Locate the cell with the specified text and output its (x, y) center coordinate. 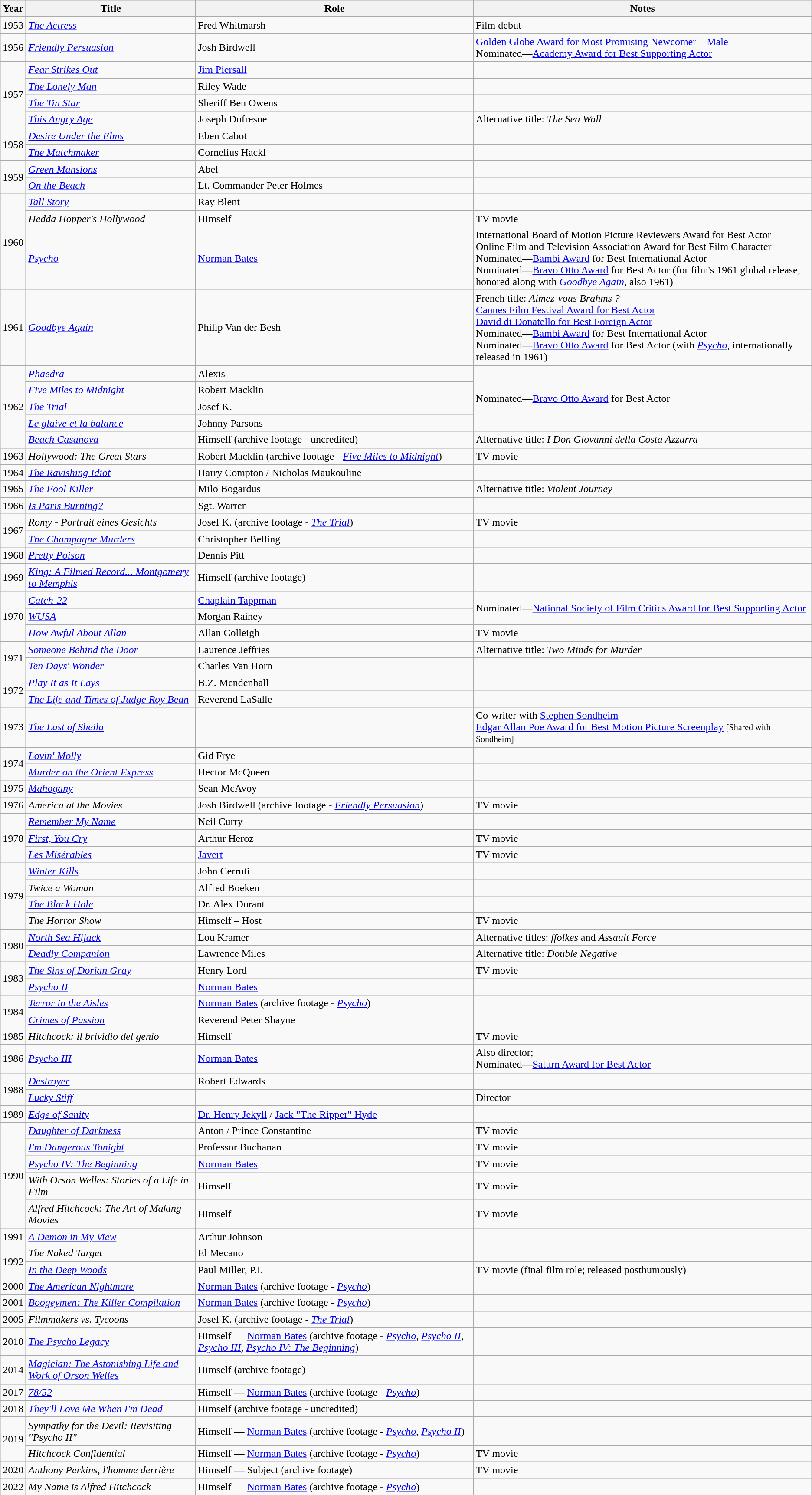
2010 (13, 1342)
Goodbye Again (111, 328)
Anton / Prince Constantine (335, 1130)
Gid Frye (335, 756)
The Matchmaker (111, 152)
1969 (13, 577)
Hitchcock: il brividio del genio (111, 1036)
2022 (13, 1486)
Beach Casanova (111, 440)
Alternative title: Violent Journey (642, 489)
Alternative title: The Sea Wall (642, 119)
North Sea Hijack (111, 937)
B.Z. Mendenhall (335, 683)
Eben Cabot (335, 136)
The Tin Star (111, 103)
How Awful About Allan (111, 633)
1986 (13, 1059)
Alternative title: Two Minds for Murder (642, 650)
1962 (13, 407)
1980 (13, 946)
Professor Buchanan (335, 1147)
1985 (13, 1036)
Dennis Pitt (335, 555)
The American Nightmare (111, 1286)
Someone Behind the Door (111, 650)
Robert Macklin (archive footage - Five Miles to Midnight) (335, 456)
Nominated—National Society of Film Critics Award for Best Supporting Actor (642, 608)
Hitchcock Confidential (111, 1453)
1970 (13, 617)
Milo Bogardus (335, 489)
Desire Under the Elms (111, 136)
TV movie (final film role; released posthumously) (642, 1270)
Title (111, 9)
Lt. Commander Peter Holmes (335, 185)
Laurence Jeffries (335, 650)
Dr. Alex Durant (335, 904)
Charles Van Horn (335, 666)
Edge of Sanity (111, 1114)
They'll Love Me When I'm Dead (111, 1409)
Arthur Johnson (335, 1237)
Alfred Hitchcock: The Art of Making Movies (111, 1214)
1964 (13, 473)
Phaedra (111, 374)
1989 (13, 1114)
1956 (13, 48)
1978 (13, 838)
Cornelius Hackl (335, 152)
Romy - Portrait eines Gesichts (111, 522)
The Life and Times of Judge Roy Bean (111, 699)
King: A Filmed Record... Montgomery to Memphis (111, 577)
Joseph Dufresne (335, 119)
Winter Kills (111, 871)
America at the Movies (111, 805)
Hollywood: The Great Stars (111, 456)
Psycho III (111, 1059)
In the Deep Woods (111, 1270)
Murder on the Orient Express (111, 772)
Harry Compton / Nicholas Maukouline (335, 473)
Josef K. (335, 407)
2017 (13, 1392)
Magician: The Astonishing Life and Work of Orson Welles (111, 1370)
1959 (13, 177)
My Name is Alfred Hitchcock (111, 1486)
Reverend Peter Shayne (335, 1020)
Alternative title: I Don Giovanni della Costa Azzurra (642, 440)
1963 (13, 456)
Role (335, 9)
The Champagne Murders (111, 539)
Terror in the Aisles (111, 1003)
The Actress (111, 25)
Javert (335, 854)
First, You Cry (111, 838)
Johnny Parsons (335, 423)
A Demon in My View (111, 1237)
Neil Curry (335, 821)
Destroyer (111, 1081)
Fear Strikes Out (111, 70)
Twice a Woman (111, 887)
1961 (13, 328)
1971 (13, 658)
1967 (13, 530)
Jim Piersall (335, 70)
Director (642, 1097)
2014 (13, 1370)
1953 (13, 25)
Chaplain Tappman (335, 600)
2001 (13, 1303)
1974 (13, 764)
Philip Van der Besh (335, 328)
Lawrence Miles (335, 954)
Year (13, 9)
Josh Birdwell (archive footage - Friendly Persuasion) (335, 805)
1976 (13, 805)
Pretty Poison (111, 555)
Alternative titles: ffolkes and Assault Force (642, 937)
Filmmakers vs. Tycoons (111, 1319)
1965 (13, 489)
Christopher Belling (335, 539)
The Lonely Man (111, 86)
1988 (13, 1089)
The Naked Target (111, 1253)
Tall Story (111, 202)
Himself — Norman Bates (archive footage - Psycho, Psycho II) (335, 1431)
Psycho II (111, 987)
1966 (13, 506)
The Last of Sheila (111, 727)
Psycho (111, 259)
1979 (13, 896)
Sgt. Warren (335, 506)
1992 (13, 1262)
1983 (13, 979)
Lou Kramer (335, 937)
2020 (13, 1470)
Henry Lord (335, 970)
1975 (13, 789)
Les Misérables (111, 854)
On the Beach (111, 185)
1990 (13, 1175)
The Trial (111, 407)
Riley Wade (335, 86)
2000 (13, 1286)
Five Miles to Midnight (111, 390)
Ray Blent (335, 202)
1984 (13, 1012)
78/52 (111, 1392)
Hedda Hopper's Hollywood (111, 218)
Robert Edwards (335, 1081)
Le glaive et la balance (111, 423)
Lovin' Molly (111, 756)
Remember My Name (111, 821)
1973 (13, 727)
2005 (13, 1319)
Morgan Rainey (335, 617)
Josh Birdwell (335, 48)
Sheriff Ben Owens (335, 103)
1960 (13, 242)
Sympathy for the Devil: Revisiting "Psycho II" (111, 1431)
Green Mansions (111, 169)
WUSA (111, 617)
Alternative title: Double Negative (642, 954)
Himself — Norman Bates (archive footage - Psycho, Psycho II, Psycho III, Psycho IV: The Beginning) (335, 1342)
1991 (13, 1237)
Is Paris Burning? (111, 506)
Also director;Nominated—Saturn Award for Best Actor (642, 1059)
Himself — Subject (archive footage) (335, 1470)
Golden Globe Award for Most Promising Newcomer – MaleNominated—Academy Award for Best Supporting Actor (642, 48)
Abel (335, 169)
Himself – Host (335, 921)
The Fool Killer (111, 489)
With Orson Welles: Stories of a Life in Film (111, 1186)
Arthur Heroz (335, 838)
1968 (13, 555)
Crimes of Passion (111, 1020)
The Psycho Legacy (111, 1342)
I'm Dangerous Tonight (111, 1147)
Notes (642, 9)
The Horror Show (111, 921)
El Mecano (335, 1253)
This Angry Age (111, 119)
Alexis (335, 374)
Deadly Companion (111, 954)
Sean McAvoy (335, 789)
Film debut (642, 25)
2018 (13, 1409)
Play It as It Lays (111, 683)
Mahogany (111, 789)
1958 (13, 144)
1957 (13, 95)
Co-writer with Stephen SondheimEdgar Allan Poe Award for Best Motion Picture Screenplay [Shared with Sondheim] (642, 727)
Ten Days' Wonder (111, 666)
Daughter of Darkness (111, 1130)
John Cerruti (335, 871)
The Sins of Dorian Gray (111, 970)
The Black Hole (111, 904)
Nominated—Bravo Otto Award for Best Actor (642, 398)
Catch-22 (111, 600)
Lucky Stiff (111, 1097)
Boogeymen: The Killer Compilation (111, 1303)
Alfred Boeken (335, 887)
Paul Miller, P.I. (335, 1270)
The Ravishing Idiot (111, 473)
Allan Colleigh (335, 633)
Psycho IV: The Beginning (111, 1163)
Robert Macklin (335, 390)
Fred Whitmarsh (335, 25)
Hector McQueen (335, 772)
Dr. Henry Jekyll / Jack "The Ripper" Hyde (335, 1114)
Anthony Perkins, l'homme derrière (111, 1470)
Reverend LaSalle (335, 699)
Friendly Persuasion (111, 48)
2019 (13, 1439)
1972 (13, 691)
